Capture the cell that displays the provided text and extract its [X, Y] central coordinate. 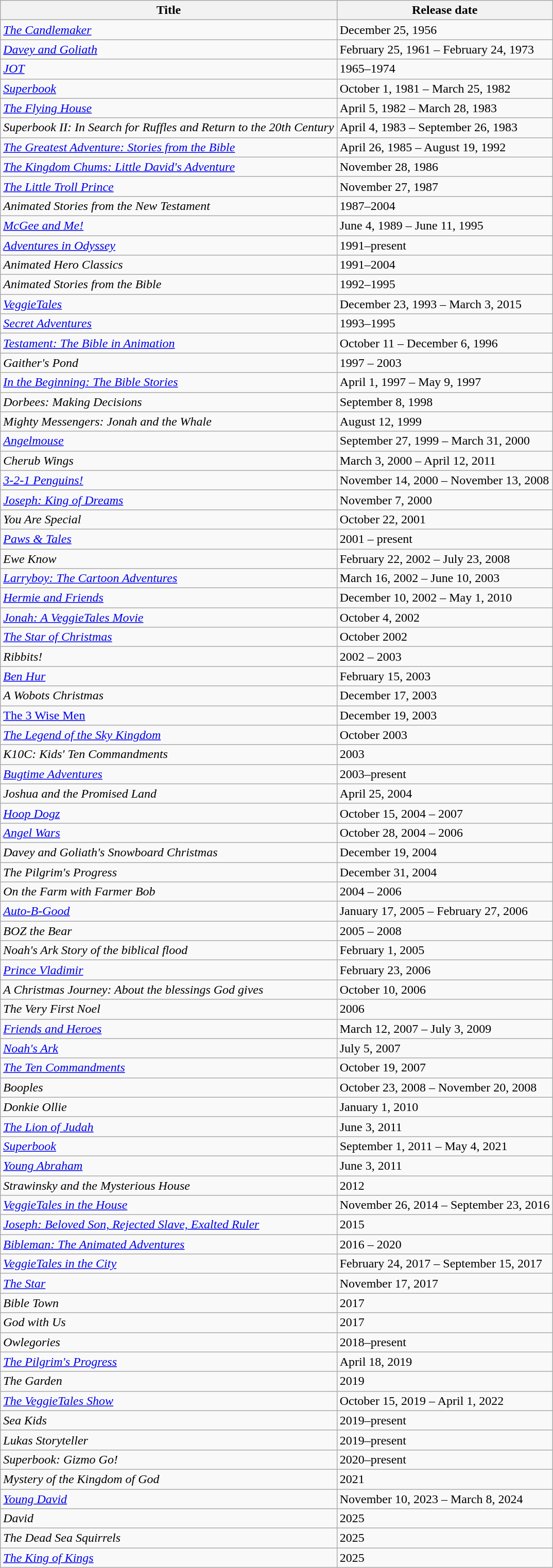
Testament: The Bible in Animation [169, 343]
March 16, 2002 – June 10, 2003 [445, 578]
December 23, 1993 – March 3, 2015 [445, 304]
The Garden [169, 1381]
Hermie and Friends [169, 598]
The Star of Christmas [169, 637]
Noah's Ark Story of the biblical flood [169, 950]
April 26, 1985 – August 19, 1992 [445, 147]
God with Us [169, 1323]
2005 – 2008 [445, 931]
November 26, 2014 – September 23, 2016 [445, 1205]
2020–present [445, 1459]
The 3 Wise Men [169, 715]
September 27, 1999 – March 31, 2000 [445, 441]
Larryboy: The Cartoon Adventures [169, 578]
VeggieTales [169, 304]
June 4, 1989 – June 11, 1995 [445, 225]
Booples [169, 1087]
Lukas Storyteller [169, 1440]
You Are Special [169, 519]
The Lion of Judah [169, 1126]
October 2003 [445, 735]
Joshua and the Promised Land [169, 794]
Owlegories [169, 1342]
Auto-B-Good [169, 911]
December 17, 2003 [445, 696]
October 23, 2008 – November 20, 2008 [445, 1087]
2001 – present [445, 539]
March 3, 2000 – April 12, 2011 [445, 461]
Prince Vladimir [169, 970]
Jonah: A VeggieTales Movie [169, 618]
The Legend of the Sky Kingdom [169, 735]
Cherub Wings [169, 461]
January 17, 2005 – February 27, 2006 [445, 911]
Mighty Messengers: Jonah and the Whale [169, 421]
Secret Adventures [169, 324]
1993–1995 [445, 324]
Angel Wars [169, 833]
Dorbees: Making Decisions [169, 402]
February 1, 2005 [445, 950]
Davey and Goliath's Snowboard Christmas [169, 852]
VeggieTales in the House [169, 1205]
October 19, 2007 [445, 1068]
VeggieTales in the City [169, 1264]
August 12, 1999 [445, 421]
2006 [445, 1009]
The Ten Commandments [169, 1068]
2003–present [445, 774]
Ribbits! [169, 657]
Donkie Ollie [169, 1107]
The Candlemaker [169, 30]
February 15, 2003 [445, 676]
October 4, 2002 [445, 618]
JOT [169, 69]
July 5, 2007 [445, 1048]
2015 [445, 1225]
A Christmas Journey: About the blessings God gives [169, 990]
Friends and Heroes [169, 1029]
February 25, 1961 – February 24, 1973 [445, 49]
The Little Troll Prince [169, 186]
On the Farm with Farmer Bob [169, 892]
April 5, 1982 – March 28, 1983 [445, 108]
Joseph: Beloved Son, Rejected Slave, Exalted Ruler [169, 1225]
A Wobots Christmas [169, 696]
October 10, 2006 [445, 990]
Noah's Ark [169, 1048]
Young David [169, 1499]
February 23, 2006 [445, 970]
The Kingdom Chums: Little David's Adventure [169, 167]
Bibleman: The Animated Adventures [169, 1244]
BOZ the Bear [169, 931]
Sea Kids [169, 1420]
April 1, 1997 – May 9, 1997 [445, 382]
The Dead Sea Squirrels [169, 1538]
Davey and Goliath [169, 49]
Superbook II: In Search for Ruffles and Return to the 20th Century [169, 128]
The Greatest Adventure: Stories from the Bible [169, 147]
David [169, 1519]
April 18, 2019 [445, 1362]
The Star [169, 1283]
September 8, 1998 [445, 402]
Adventures in Odyssey [169, 245]
February 22, 2002 – July 23, 2008 [445, 558]
The Very First Noel [169, 1009]
1992–1995 [445, 285]
January 1, 2010 [445, 1107]
October 28, 2004 – 2006 [445, 833]
March 12, 2007 – July 3, 2009 [445, 1029]
December 10, 2002 – May 1, 2010 [445, 598]
Title [169, 10]
Strawinsky and the Mysterious House [169, 1185]
1997 – 2003 [445, 363]
2002 – 2003 [445, 657]
October 11 – December 6, 1996 [445, 343]
November 17, 2017 [445, 1283]
Young Abraham [169, 1166]
Bugtime Adventures [169, 774]
Ben Hur [169, 676]
Joseph: King of Dreams [169, 500]
Hoop Dogz [169, 813]
April 4, 1983 – September 26, 1983 [445, 128]
February 24, 2017 – September 15, 2017 [445, 1264]
1987–2004 [445, 206]
November 27, 1987 [445, 186]
2016 – 2020 [445, 1244]
2012 [445, 1185]
November 28, 1986 [445, 167]
3-2-1 Penguins! [169, 480]
October 1, 1981 – March 25, 1982 [445, 89]
October 15, 2004 – 2007 [445, 813]
Bible Town [169, 1303]
1991–present [445, 245]
K10C: Kids' Ten Commandments [169, 754]
October 2002 [445, 637]
2018–present [445, 1342]
Angelmouse [169, 441]
April 25, 2004 [445, 794]
Animated Stories from the Bible [169, 285]
November 10, 2023 – March 8, 2024 [445, 1499]
In the Beginning: The Bible Stories [169, 382]
2003 [445, 754]
September 1, 2011 – May 4, 2021 [445, 1146]
McGee and Me! [169, 225]
Paws & Tales [169, 539]
The Flying House [169, 108]
1965–1974 [445, 69]
The VeggieTales Show [169, 1401]
Ewe Know [169, 558]
December 19, 2003 [445, 715]
Superbook: Gizmo Go! [169, 1459]
December 25, 1956 [445, 30]
2004 – 2006 [445, 892]
November 14, 2000 – November 13, 2008 [445, 480]
2019 [445, 1381]
The King of Kings [169, 1558]
Release date [445, 10]
November 7, 2000 [445, 500]
1991–2004 [445, 265]
October 22, 2001 [445, 519]
October 15, 2019 – April 1, 2022 [445, 1401]
December 19, 2004 [445, 852]
Gaither's Pond [169, 363]
Mystery of the Kingdom of God [169, 1479]
Animated Stories from the New Testament [169, 206]
December 31, 2004 [445, 872]
2021 [445, 1479]
Animated Hero Classics [169, 265]
